Provide the [x, y] coordinate of the cell's center where the given text is located.  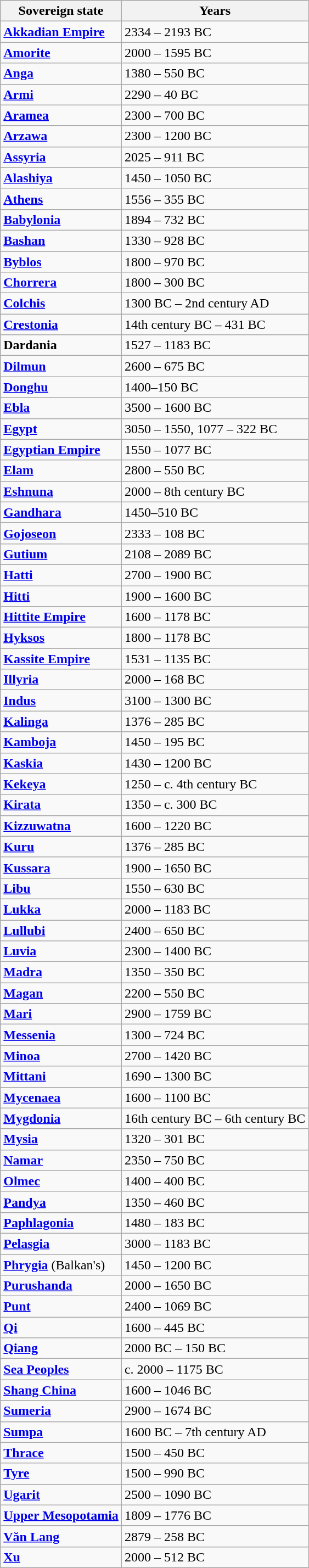
Pelasgia [61, 1244]
Kussara [61, 867]
1350 – 350 BC [215, 972]
Phrygia (Balkan's) [61, 1264]
Mygdonia [61, 1118]
Shang China [61, 1390]
2000 – 8th century BC [215, 491]
Kirata [61, 805]
Olmec [61, 1181]
1450–510 BC [215, 512]
1320 – 301 BC [215, 1139]
2879 – 258 BC [215, 1536]
Madra [61, 972]
1800 – 1178 BC [215, 638]
14th century BC – 431 BC [215, 324]
Xu [61, 1557]
2290 – 40 BC [215, 94]
1550 – 1077 BC [215, 450]
1800 – 970 BC [215, 262]
1900 – 1650 BC [215, 867]
2300 – 700 BC [215, 115]
2300 – 1200 BC [215, 136]
Hyksos [61, 638]
Arzawa [61, 136]
2000 – 1595 BC [215, 53]
c. 2000 – 1175 BC [215, 1369]
Indus [61, 701]
2000 – 1650 BC [215, 1286]
Punt [61, 1307]
Kuru [61, 847]
1531 – 1135 BC [215, 659]
3500 – 1600 BC [215, 408]
1527 – 1183 BC [215, 345]
Mycenaea [61, 1097]
2000 – 512 BC [215, 1557]
Dardania [61, 345]
Byblos [61, 262]
Purushanda [61, 1286]
2700 – 1420 BC [215, 1056]
1600 – 445 BC [215, 1328]
Elam [61, 471]
2600 – 675 BC [215, 366]
2025 – 911 BC [215, 157]
2000 BC – 150 BC [215, 1348]
Thrace [61, 1453]
Anga [61, 74]
Hittite Empire [61, 617]
Kalinga [61, 721]
Bashan [61, 240]
2800 – 550 BC [215, 471]
Văn Lang [61, 1536]
Upper Mesopotamia [61, 1515]
2350 – 750 BC [215, 1160]
1430 – 1200 BC [215, 763]
1350 – 460 BC [215, 1202]
Alashiya [61, 178]
Illyria [61, 680]
2108 – 2089 BC [215, 554]
Magan [61, 993]
Gutium [61, 554]
2333 – 108 BC [215, 533]
1894 – 732 BC [215, 220]
Qi [61, 1328]
Dilmun [61, 366]
Sea Peoples [61, 1369]
Gojoseon [61, 533]
Akkadian Empire [61, 32]
1330 – 928 BC [215, 240]
16th century BC – 6th century BC [215, 1118]
2334 – 2193 BC [215, 32]
1450 – 1050 BC [215, 178]
Babylonia [61, 220]
Lullubi [61, 931]
1550 – 630 BC [215, 888]
1300 BC – 2nd century AD [215, 304]
1400 – 400 BC [215, 1181]
2400 – 1069 BC [215, 1307]
1300 – 724 BC [215, 1035]
1350 – c. 300 BC [215, 805]
1400–150 BC [215, 387]
Kamboja [61, 742]
Mysia [61, 1139]
Athens [61, 199]
Pandya [61, 1202]
Colchis [61, 304]
1600 – 1046 BC [215, 1390]
Paphlagonia [61, 1223]
3050 – 1550, 1077 – 322 BC [215, 429]
2000 – 168 BC [215, 680]
Egypt [61, 429]
1600 BC – 7th century AD [215, 1432]
2000 – 1183 BC [215, 909]
Assyria [61, 157]
1480 – 183 BC [215, 1223]
Gandhara [61, 512]
1250 – c. 4th century BC [215, 784]
Libu [61, 888]
Sovereign state [61, 11]
2200 – 550 BC [215, 993]
Qiang [61, 1348]
Luvia [61, 951]
Kaskia [61, 763]
Mittani [61, 1077]
1690 – 1300 BC [215, 1077]
Messenia [61, 1035]
2300 – 1400 BC [215, 951]
2900 – 1759 BC [215, 1014]
Kassite Empire [61, 659]
2500 – 1090 BC [215, 1494]
Armi [61, 94]
Aramea [61, 115]
Ebla [61, 408]
2900 – 1674 BC [215, 1411]
1500 – 990 BC [215, 1474]
Mari [61, 1014]
1600 – 1220 BC [215, 826]
Sumpa [61, 1432]
Namar [61, 1160]
1900 – 1600 BC [215, 596]
1450 – 1200 BC [215, 1264]
1450 – 195 BC [215, 742]
Lukka [61, 909]
2400 – 650 BC [215, 931]
Years [215, 11]
Donghu [61, 387]
Hitti [61, 596]
Chorrera [61, 283]
1800 – 300 BC [215, 283]
Ugarit [61, 1494]
3100 – 1300 BC [215, 701]
1809 – 1776 BC [215, 1515]
1600 – 1178 BC [215, 617]
Sumeria [61, 1411]
Eshnuna [61, 491]
1500 – 450 BC [215, 1453]
Tyre [61, 1474]
Minoa [61, 1056]
Crestonia [61, 324]
1380 – 550 BC [215, 74]
Hatti [61, 575]
1556 – 355 BC [215, 199]
Kekeya [61, 784]
1600 – 1100 BC [215, 1097]
Egyptian Empire [61, 450]
Amorite [61, 53]
2700 – 1900 BC [215, 575]
3000 – 1183 BC [215, 1244]
Kizzuwatna [61, 826]
